Extract the (x, y) coordinate from the center of the cell holding the provided text.  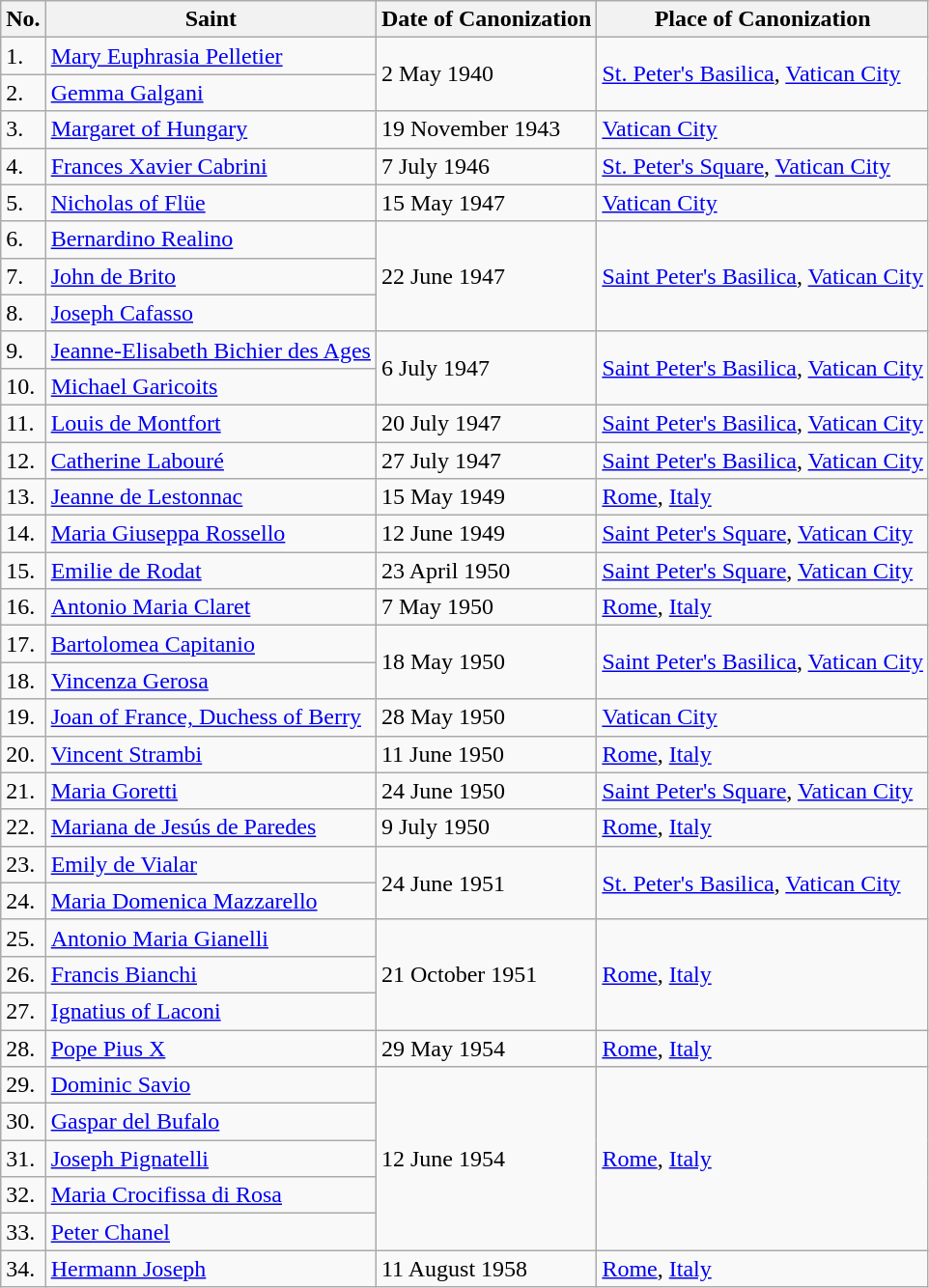
11 June 1950 (486, 754)
9 July 1950 (486, 827)
27 July 1947 (486, 461)
Joseph Cafasso (211, 313)
Saint (211, 19)
6 July 1947 (486, 368)
15 May 1949 (486, 497)
18 May 1950 (486, 662)
22. (23, 827)
23. (23, 864)
No. (23, 19)
24 June 1951 (486, 882)
28. (23, 1048)
Emily de Vialar (211, 864)
12 June 1954 (486, 1159)
Place of Canonization (763, 19)
St. Peter's Square, Vatican City (763, 166)
33. (23, 1232)
Mariana de Jesús de Paredes (211, 827)
Maria Crocifissa di Rosa (211, 1195)
Jeanne-Elisabeth Bichier des Ages (211, 350)
Bernardino Realino (211, 239)
31. (23, 1159)
Frances Xavier Cabrini (211, 166)
Gaspar del Bufalo (211, 1122)
4. (23, 166)
18. (23, 681)
34. (23, 1269)
Gemma Galgani (211, 93)
Vincenza Gerosa (211, 681)
22 June 1947 (486, 276)
6. (23, 239)
15. (23, 571)
13. (23, 497)
9. (23, 350)
Catherine Labouré (211, 461)
Nicholas of Flüe (211, 203)
Vincent Strambi (211, 754)
30. (23, 1122)
3. (23, 129)
32. (23, 1195)
Mary Euphrasia Pelletier (211, 56)
Pope Pius X (211, 1048)
Margaret of Hungary (211, 129)
10. (23, 386)
21 October 1951 (486, 974)
Michael Garicoits (211, 386)
12. (23, 461)
27. (23, 1011)
21. (23, 791)
1. (23, 56)
12 June 1949 (486, 534)
25. (23, 938)
Maria Giuseppa Rossello (211, 534)
11 August 1958 (486, 1269)
28 May 1950 (486, 717)
Joan of France, Duchess of Berry (211, 717)
26. (23, 974)
Dominic Savio (211, 1085)
Jeanne de Lestonnac (211, 497)
20 July 1947 (486, 423)
Bartolomea Capitanio (211, 644)
16. (23, 607)
24 June 1950 (486, 791)
Francis Bianchi (211, 974)
19 November 1943 (486, 129)
19. (23, 717)
Peter Chanel (211, 1232)
Joseph Pignatelli (211, 1159)
15 May 1947 (486, 203)
11. (23, 423)
7. (23, 276)
8. (23, 313)
Ignatius of Laconi (211, 1011)
2. (23, 93)
Emilie de Rodat (211, 571)
29. (23, 1085)
Antonio Maria Gianelli (211, 938)
Maria Domenica Mazzarello (211, 901)
John de Brito (211, 276)
5. (23, 203)
7 May 1950 (486, 607)
2 May 1940 (486, 74)
Date of Canonization (486, 19)
24. (23, 901)
Maria Goretti (211, 791)
17. (23, 644)
20. (23, 754)
Antonio Maria Claret (211, 607)
7 July 1946 (486, 166)
23 April 1950 (486, 571)
29 May 1954 (486, 1048)
Louis de Montfort (211, 423)
14. (23, 534)
Hermann Joseph (211, 1269)
